Scan for the cell matching the given text and deliver its [x, y] coordinate at center. 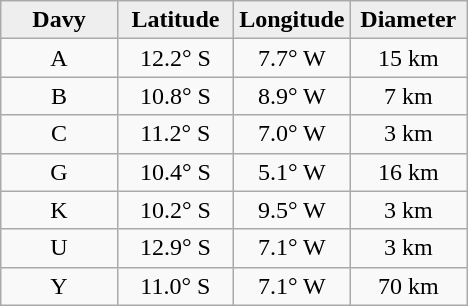
7 km [408, 96]
C [59, 134]
Longitude [292, 20]
7.7° W [292, 58]
70 km [408, 286]
10.8° S [175, 96]
11.0° S [175, 286]
Diameter [408, 20]
G [59, 172]
K [59, 210]
10.4° S [175, 172]
Davy [59, 20]
15 km [408, 58]
U [59, 248]
5.1° W [292, 172]
10.2° S [175, 210]
A [59, 58]
8.9° W [292, 96]
12.2° S [175, 58]
11.2° S [175, 134]
B [59, 96]
12.9° S [175, 248]
16 km [408, 172]
9.5° W [292, 210]
7.0° W [292, 134]
Latitude [175, 20]
Y [59, 286]
